Return [X, Y] of the center of cell containing provided text 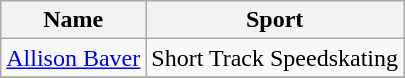
Sport [275, 20]
Short Track Speedskating [275, 58]
Allison Baver [74, 58]
Name [74, 20]
